Return the [x, y] coordinate for the center point of the cell that contains the specified text.  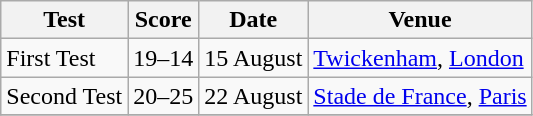
15 August [254, 58]
Twickenham, London [420, 58]
Second Test [64, 96]
Stade de France, Paris [420, 96]
Test [64, 20]
Score [164, 20]
20–25 [164, 96]
First Test [64, 58]
22 August [254, 96]
19–14 [164, 58]
Date [254, 20]
Venue [420, 20]
